Find where the given text appears and provide that cell's center as [x, y] coordinate. 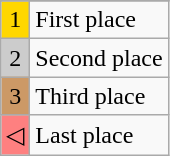
Third place [99, 96]
2 [16, 58]
◁ [16, 135]
Second place [99, 58]
1 [16, 20]
Last place [99, 135]
First place [99, 20]
3 [16, 96]
